From the cell containing the given text, extract its center point as [X, Y] coordinate. 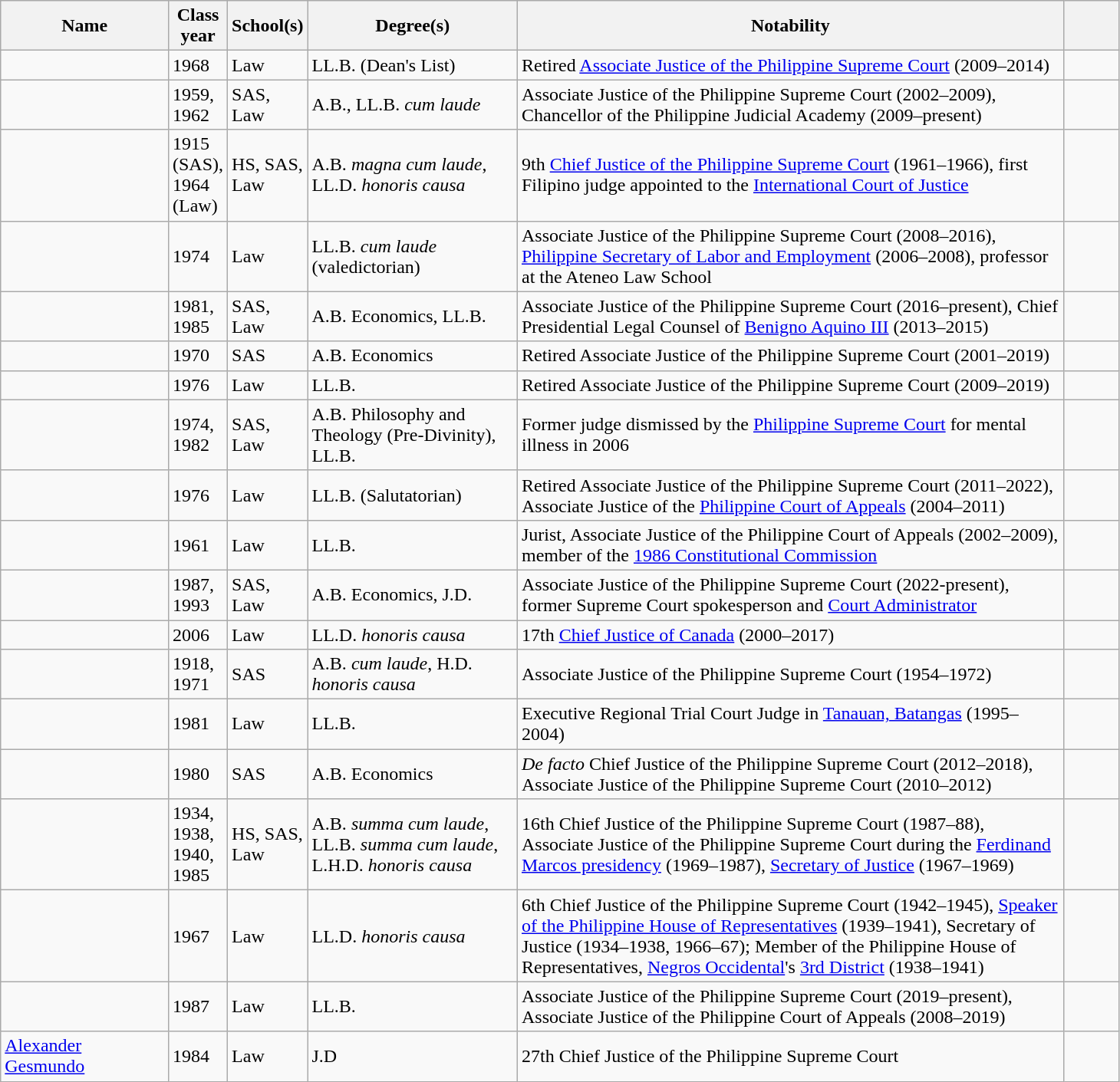
1970 [198, 356]
1974, 1982 [198, 435]
A.B. magna cum laude, LL.D. honoris causa [413, 175]
9th Chief Justice of the Philippine Supreme Court (1961–1966), first Filipino judge appointed to the International Court of Justice [790, 175]
1918, 1971 [198, 675]
LL.B. cum laude (valedictorian) [413, 256]
Former judge dismissed by the Philippine Supreme Court for mental illness in 2006 [790, 435]
Jurist, Associate Justice of the Philippine Court of Appeals (2002–2009), member of the 1986 Constitutional Commission [790, 544]
A.B. Philosophy and Theology (Pre-Divinity), LL.B. [413, 435]
1980 [198, 775]
Alexander Gesmundo [84, 1057]
27th Chief Justice of the Philippine Supreme Court [790, 1057]
1974 [198, 256]
1961 [198, 544]
1987, 1993 [198, 595]
Associate Justice of the Philippine Supreme Court (2002–2009), Chancellor of the Philippine Judicial Academy (2009–present) [790, 104]
1984 [198, 1057]
Retired Associate Justice of the Philippine Supreme Court (2011–2022), Associate Justice of the Philippine Court of Appeals (2004–2011) [790, 495]
A.B. cum laude, H.D. honoris causa [413, 675]
A.B. summa cum laude, LL.B. summa cum laude, L.H.D. honoris causa [413, 845]
1915 (SAS), 1964 (Law) [198, 175]
1981, 1985 [198, 316]
Class year [198, 26]
2006 [198, 634]
Associate Justice of the Philippine Supreme Court (1954–1972) [790, 675]
Retired Associate Justice of the Philippine Supreme Court (2009–2014) [790, 65]
1967 [198, 936]
School(s) [268, 26]
A.B. Economics, J.D. [413, 595]
Executive Regional Trial Court Judge in Tanauan, Batangas (1995–2004) [790, 724]
Associate Justice of the Philippine Supreme Court (2019–present), Associate Justice of the Philippine Court of Appeals (2008–2019) [790, 1006]
Name [84, 26]
De facto Chief Justice of the Philippine Supreme Court (2012–2018), Associate Justice of the Philippine Supreme Court (2010–2012) [790, 775]
A.B., LL.B. cum laude [413, 104]
Associate Justice of the Philippine Supreme Court (2016–present), Chief Presidential Legal Counsel of Benigno Aquino III (2013–2015) [790, 316]
Associate Justice of the Philippine Supreme Court (2022-present), former Supreme Court spokesperson and Court Administrator [790, 595]
17th Chief Justice of Canada (2000–2017) [790, 634]
Retired Associate Justice of the Philippine Supreme Court (2001–2019) [790, 356]
LL.B. (Salutatorian) [413, 495]
Notability [790, 26]
1959, 1962 [198, 104]
1968 [198, 65]
Degree(s) [413, 26]
A.B. Economics, LL.B. [413, 316]
LL.B. (Dean's List) [413, 65]
1981 [198, 724]
J.D [413, 1057]
1934, 1938, 1940, 1985 [198, 845]
1987 [198, 1006]
Retired Associate Justice of the Philippine Supreme Court (2009–2019) [790, 385]
